Locate the cell with the specified text and output its [X, Y] center coordinate. 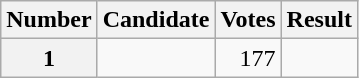
Votes [248, 20]
1 [49, 58]
Candidate [156, 20]
Number [49, 20]
Result [319, 20]
177 [248, 58]
